For the text-containing cell, return its midpoint in (x, y) coordinate format. 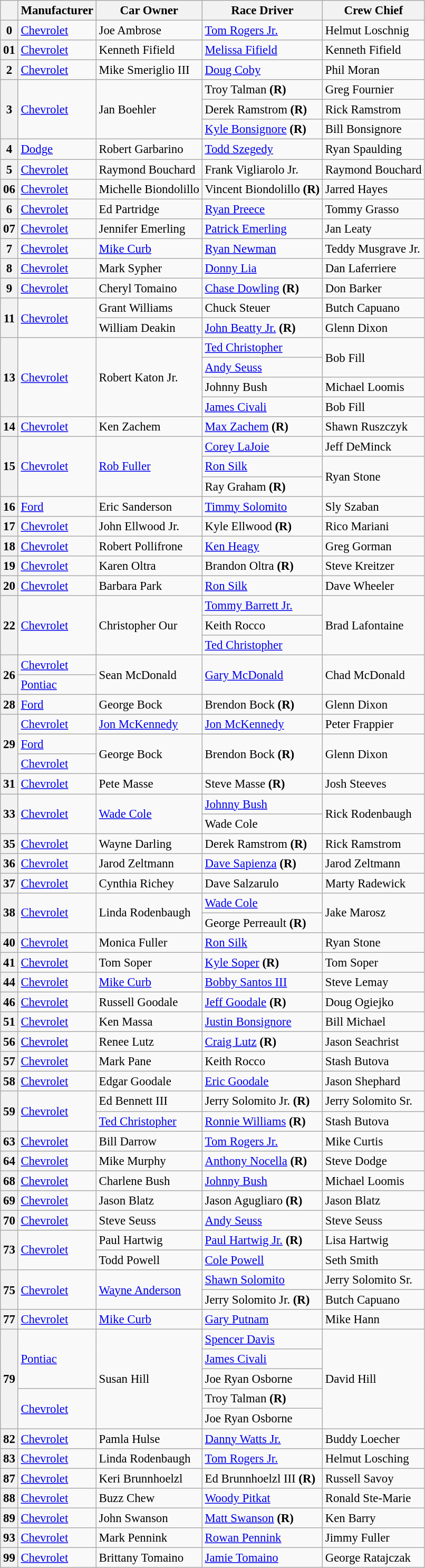
Patrick Emerling (262, 228)
83 (9, 1458)
Brandon Oltra (R) (262, 566)
26 (9, 675)
Brad Lafontaine (373, 626)
Steve Lemay (373, 982)
Jimmy Fuller (373, 1538)
29 (9, 744)
Todd Powell (149, 1260)
Matt Swanson (R) (262, 1518)
Crew Chief (373, 11)
Gary McDonald (262, 675)
Jason Seachrist (373, 1042)
Dodge (57, 149)
Marty Radewick (373, 883)
Pete Masse (149, 784)
Mark Pennink (149, 1538)
11 (9, 318)
Cheryl Tomaino (149, 288)
John Beatty Jr. (R) (262, 328)
Jeff DeMinck (373, 447)
Tommy Grasso (373, 209)
Mike Hann (373, 1320)
John Ellwood Jr. (149, 526)
Max Zachem (R) (262, 427)
Joe Ambrose (149, 31)
Teddy Musgrave Jr. (373, 248)
40 (9, 943)
Mike Smeriglio III (149, 70)
79 (9, 1379)
Race Driver (262, 11)
Rowan Pennink (262, 1538)
44 (9, 982)
Jennifer Emerling (149, 228)
Tommy Barrett Jr. (262, 606)
Doug Coby (262, 70)
Ken Massa (149, 1022)
36 (9, 863)
Cole Powell (262, 1260)
Ryan Preece (262, 209)
Kyle Soper (R) (262, 962)
Shawn Solomito (262, 1280)
37 (9, 883)
Buddy Loecher (373, 1439)
19 (9, 566)
33 (9, 814)
4 (9, 149)
Bill Darrow (149, 1141)
Jason Shephard (373, 1082)
William Deakin (149, 328)
22 (9, 626)
20 (9, 586)
Dave Wheeler (373, 586)
31 (9, 784)
Robert Pollifrone (149, 546)
01 (9, 50)
Woody Pitkat (262, 1498)
Jamie Tomaino (262, 1557)
93 (9, 1538)
Justin Bonsignore (262, 1022)
35 (9, 844)
Pamla Hulse (149, 1439)
3 (9, 110)
59 (9, 1111)
46 (9, 1002)
Manufacturer (57, 11)
Grant Williams (149, 308)
Ryan Spaulding (373, 149)
Wayne Darling (149, 844)
Mike Curtis (373, 1141)
Dave Salzarulo (262, 883)
58 (9, 1082)
Ken Barry (373, 1518)
Susan Hill (149, 1379)
Chad McDonald (373, 675)
Edgar Goodale (149, 1082)
David Hill (373, 1379)
Jason Agugliaro (R) (262, 1201)
Rick Rodenbaugh (373, 814)
38 (9, 913)
Frank Vigliarolo Jr. (262, 169)
Shawn Ruszczyk (373, 427)
Dave Sapienza (R) (262, 863)
Chuck Steuer (262, 308)
Cynthia Richey (149, 883)
13 (9, 377)
7 (9, 248)
Charlene Bush (149, 1181)
Car Owner (149, 11)
Jake Marosz (373, 913)
Greg Gorman (373, 546)
68 (9, 1181)
Ronnie Williams (R) (262, 1121)
73 (9, 1250)
Greg Fournier (373, 90)
Sly Szaban (373, 506)
Peter Frappier (373, 724)
82 (9, 1439)
0 (9, 31)
Eric Sanderson (149, 506)
Ray Graham (R) (262, 486)
88 (9, 1498)
Christopher Our (149, 626)
Mark Sypher (149, 269)
Steve Kreitzer (373, 566)
Jeff Goodale (R) (262, 1002)
Donny Lia (262, 269)
Mike Murphy (149, 1161)
Seth Smith (373, 1260)
Gary Putnam (262, 1320)
77 (9, 1320)
Robert Katon Jr. (149, 377)
Ed Bennett III (149, 1102)
Mark Pane (149, 1062)
9 (9, 288)
Robert Garbarino (149, 149)
Rob Fuller (149, 466)
15 (9, 466)
Renee Lutz (149, 1042)
Buzz Chew (149, 1498)
Ed Partridge (149, 209)
Todd Szegedy (262, 149)
Don Barker (373, 288)
Ronald Ste-Marie (373, 1498)
Rico Mariani (373, 526)
Jan Boehler (149, 110)
Eric Goodale (262, 1082)
Doug Ogiejko (373, 1002)
Keri Brunnhoelzl (149, 1478)
Paul Hartwig (149, 1240)
Karen Oltra (149, 566)
28 (9, 705)
Monica Fuller (149, 943)
14 (9, 427)
2 (9, 70)
Ed Brunnhoelzl III (R) (262, 1478)
87 (9, 1478)
Ken Zachem (149, 427)
Bill Michael (373, 1022)
Lisa Hartwig (373, 1240)
Bobby Santos III (262, 982)
89 (9, 1518)
41 (9, 962)
17 (9, 526)
Kyle Bonsignore (R) (262, 129)
Craig Lutz (R) (262, 1042)
Danny Watts Jr. (262, 1439)
63 (9, 1141)
18 (9, 546)
Bill Bonsignore (373, 129)
Jan Leaty (373, 228)
Wayne Anderson (149, 1289)
Russell Goodale (149, 1002)
Dan Laferriere (373, 269)
69 (9, 1201)
56 (9, 1042)
Josh Steeves (373, 784)
Brittany Tomaino (149, 1557)
Steve Dodge (373, 1161)
George Ratajczak (373, 1557)
Helmut Losching (373, 1458)
06 (9, 189)
Ken Heagy (262, 546)
George Perreault (R) (262, 923)
Sean McDonald (149, 675)
John Swanson (149, 1518)
Chase Dowling (R) (262, 288)
07 (9, 228)
Paul Hartwig Jr. (R) (262, 1240)
57 (9, 1062)
Melissa Fifield (262, 50)
64 (9, 1161)
Ryan Newman (262, 248)
Helmut Loschnig (373, 31)
Kyle Ellwood (R) (262, 526)
Steve Masse (R) (262, 784)
8 (9, 269)
Barbara Park (149, 586)
Spencer Davis (262, 1340)
Michelle Biondolillo (149, 189)
5 (9, 169)
51 (9, 1022)
Corey LaJoie (262, 447)
Jarred Hayes (373, 189)
75 (9, 1289)
Anthony Nocella (R) (262, 1161)
70 (9, 1220)
6 (9, 209)
99 (9, 1557)
Timmy Solomito (262, 506)
Russell Savoy (373, 1478)
16 (9, 506)
Phil Moran (373, 70)
Vincent Biondolillo (R) (262, 189)
